Return the [X, Y] coordinate for the center point of the cell that contains the specified text.  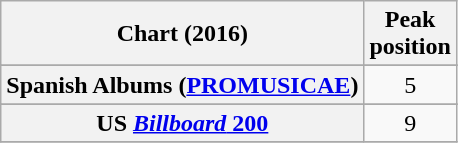
Spanish Albums (PROMUSICAE) [182, 85]
Peak position [410, 34]
9 [410, 123]
US Billboard 200 [182, 123]
Chart (2016) [182, 34]
5 [410, 85]
